Identify which cell holds the provided text, then report its (x, y) central coordinate. 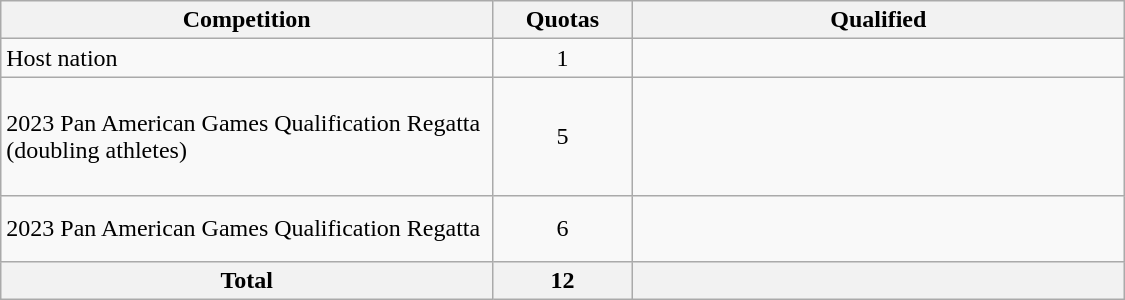
Host nation (247, 58)
Quotas (563, 20)
12 (563, 280)
5 (563, 136)
Competition (247, 20)
2023 Pan American Games Qualification Regatta (doubling athletes) (247, 136)
1 (563, 58)
Total (247, 280)
6 (563, 228)
Qualified (878, 20)
2023 Pan American Games Qualification Regatta (247, 228)
